Find where the given text appears and provide that cell's center as [x, y] coordinate. 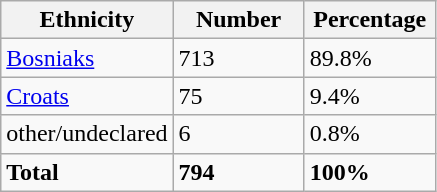
Ethnicity [87, 20]
Percentage [370, 20]
794 [238, 172]
75 [238, 96]
Total [87, 172]
0.8% [370, 134]
Number [238, 20]
other/undeclared [87, 134]
6 [238, 134]
713 [238, 58]
89.8% [370, 58]
Bosniaks [87, 58]
Croats [87, 96]
100% [370, 172]
9.4% [370, 96]
